Output the [x, y] coordinate of the center of the cell containing the given text.  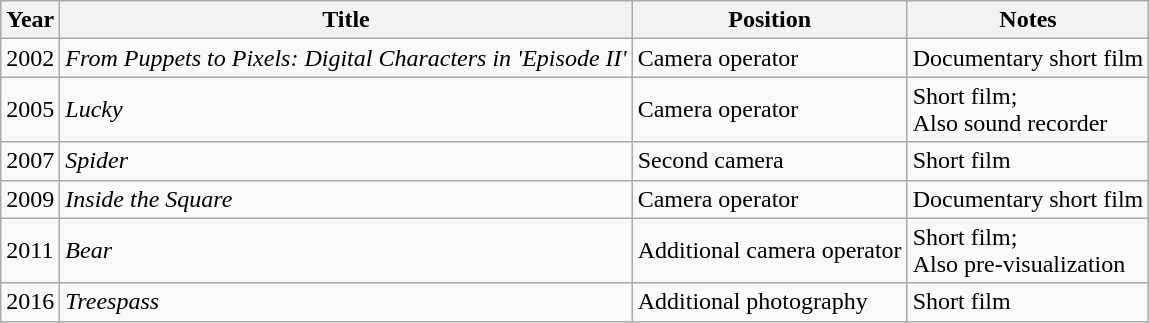
2016 [30, 302]
Title [346, 20]
Inside the Square [346, 199]
Spider [346, 161]
Short film;Also sound recorder [1028, 110]
2007 [30, 161]
Short film;Also pre-visualization [1028, 250]
Treespass [346, 302]
Year [30, 20]
Additional camera operator [770, 250]
Notes [1028, 20]
Lucky [346, 110]
2005 [30, 110]
From Puppets to Pixels: Digital Characters in 'Episode II' [346, 58]
Position [770, 20]
Second camera [770, 161]
Additional photography [770, 302]
2011 [30, 250]
2002 [30, 58]
Bear [346, 250]
2009 [30, 199]
